Search for the cell housing the specified text and yield its (X, Y) center coordinate. 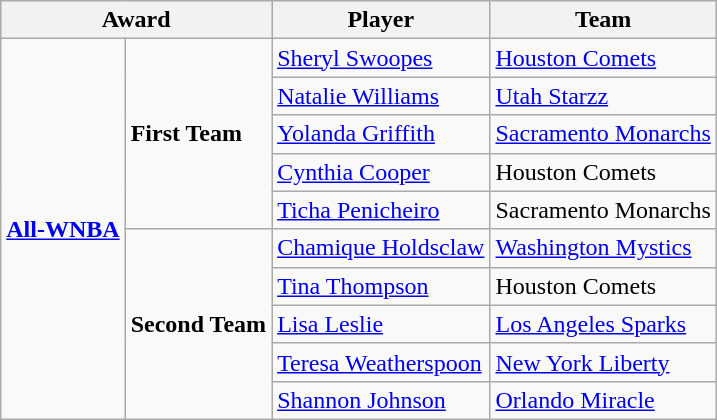
Cynthia Cooper (381, 172)
First Team (198, 134)
Washington Mystics (603, 248)
Natalie Williams (381, 96)
Utah Starzz (603, 96)
Chamique Holdsclaw (381, 248)
Los Angeles Sparks (603, 324)
Shannon Johnson (381, 400)
Player (381, 20)
Award (136, 20)
Tina Thompson (381, 286)
Sheryl Swoopes (381, 58)
Lisa Leslie (381, 324)
Ticha Penicheiro (381, 210)
Teresa Weatherspoon (381, 362)
Yolanda Griffith (381, 134)
Orlando Miracle (603, 400)
New York Liberty (603, 362)
Team (603, 20)
Second Team (198, 324)
All-WNBA (63, 230)
